For the text-containing cell, return its midpoint in (X, Y) coordinate format. 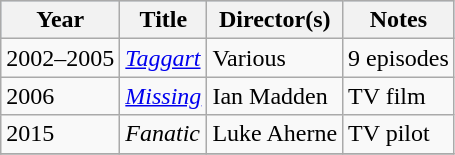
Director(s) (275, 20)
Luke Aherne (275, 134)
TV pilot (399, 134)
Notes (399, 20)
9 episodes (399, 58)
2006 (60, 96)
Title (164, 20)
2015 (60, 134)
Ian Madden (275, 96)
2002–2005 (60, 58)
Various (275, 58)
TV film (399, 96)
Missing (164, 96)
Taggart (164, 58)
Year (60, 20)
Fanatic (164, 134)
